From the cell containing the given text, extract its center point as (X, Y) coordinate. 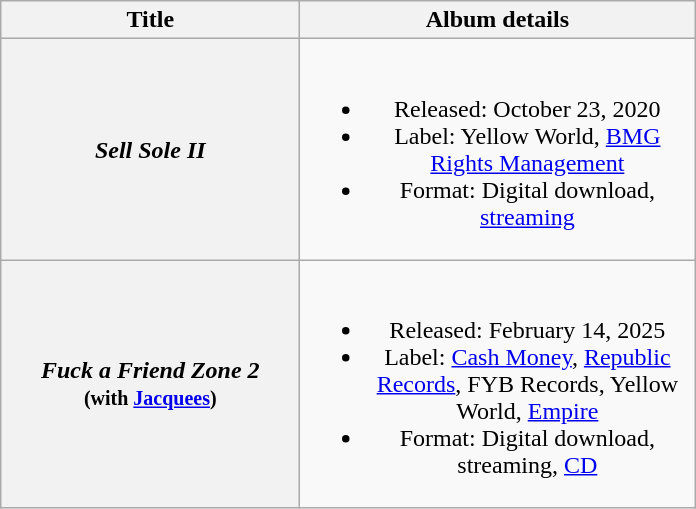
Fuck a Friend Zone 2 (with Jacquees) (150, 384)
Sell Sole II (150, 150)
Title (150, 20)
Album details (498, 20)
Released: October 23, 2020Label: Yellow World, BMG Rights ManagementFormat: Digital download, streaming (498, 150)
Released: February 14, 2025Label: Cash Money, Republic Records, FYB Records, Yellow World, EmpireFormat: Digital download, streaming, CD (498, 384)
